Provide the [X, Y] coordinate of the cell's center where the given text is located.  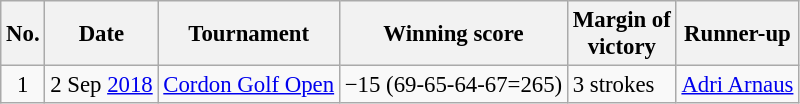
Winning score [453, 34]
Date [102, 34]
3 strokes [622, 85]
2 Sep 2018 [102, 85]
1 [23, 85]
Runner-up [738, 34]
−15 (69-65-64-67=265) [453, 85]
Adri Arnaus [738, 85]
Tournament [248, 34]
Cordon Golf Open [248, 85]
Margin ofvictory [622, 34]
No. [23, 34]
